Search for the cell housing the specified text and yield its (X, Y) center coordinate. 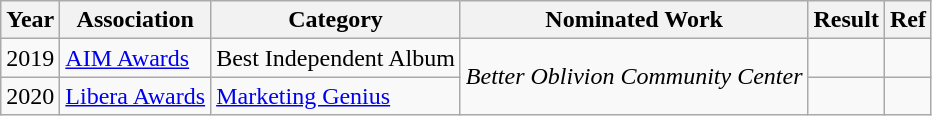
Marketing Genius (336, 96)
Better Oblivion Community Center (634, 77)
Category (336, 20)
Best Independent Album (336, 58)
Result (846, 20)
2020 (30, 96)
Year (30, 20)
Ref (908, 20)
Libera Awards (136, 96)
Nominated Work (634, 20)
AIM Awards (136, 58)
2019 (30, 58)
Association (136, 20)
